For the text-containing cell, return its midpoint in (X, Y) coordinate format. 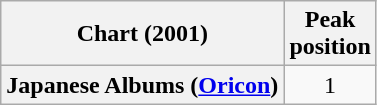
Chart (2001) (142, 34)
Japanese Albums (Oricon) (142, 85)
Peakposition (330, 34)
1 (330, 85)
